Pinpoint the cell where the given text exists, returning its (X, Y) midpoint coordinate. 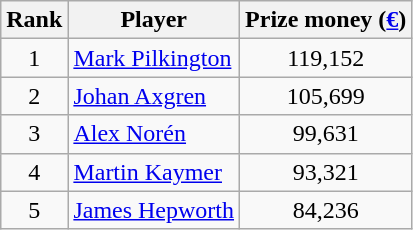
Martin Kaymer (154, 172)
119,152 (326, 58)
James Hepworth (154, 210)
Rank (34, 20)
105,699 (326, 96)
84,236 (326, 210)
4 (34, 172)
Johan Axgren (154, 96)
Prize money (€) (326, 20)
Player (154, 20)
Alex Norén (154, 134)
5 (34, 210)
3 (34, 134)
1 (34, 58)
Mark Pilkington (154, 58)
93,321 (326, 172)
99,631 (326, 134)
2 (34, 96)
